Detect which cell encompasses the target text, then output its (x, y) center coordinate. 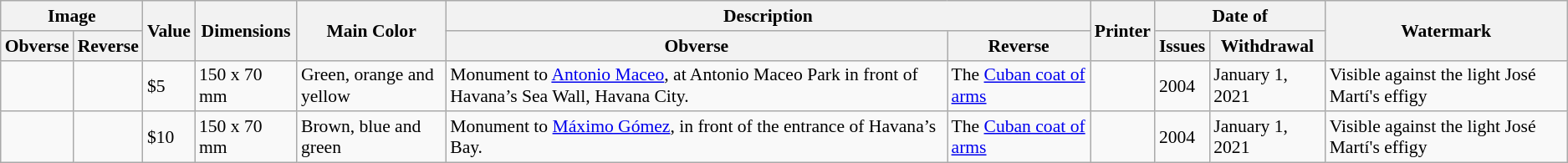
Brown, blue and green (371, 137)
Main Color (371, 30)
Value (169, 30)
Watermark (1447, 30)
Image (72, 16)
Withdrawal (1267, 46)
Dimensions (246, 30)
Printer (1122, 30)
Issues (1182, 46)
Monument to Máximo Gómez, in front of the entrance of Havana’s Bay. (696, 137)
Green, orange and yellow (371, 85)
Date of (1240, 16)
Monument to Antonio Maceo, at Antonio Maceo Park in front of Havana’s Sea Wall, Havana City. (696, 85)
$5 (169, 85)
Description (768, 16)
$10 (169, 137)
